Find where the given text appears and provide that cell's center as (x, y) coordinate. 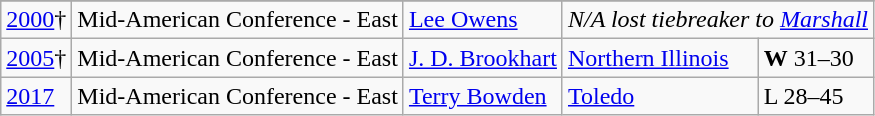
Toledo (660, 96)
W 31–30 (816, 58)
L 28–45 (816, 96)
2005† (36, 58)
2000† (36, 20)
N/A lost tiebreaker to Marshall (718, 20)
J. D. Brookhart (482, 58)
Lee Owens (482, 20)
2017 (36, 96)
Northern Illinois (660, 58)
Terry Bowden (482, 96)
